Capture the cell that displays the provided text and extract its [x, y] central coordinate. 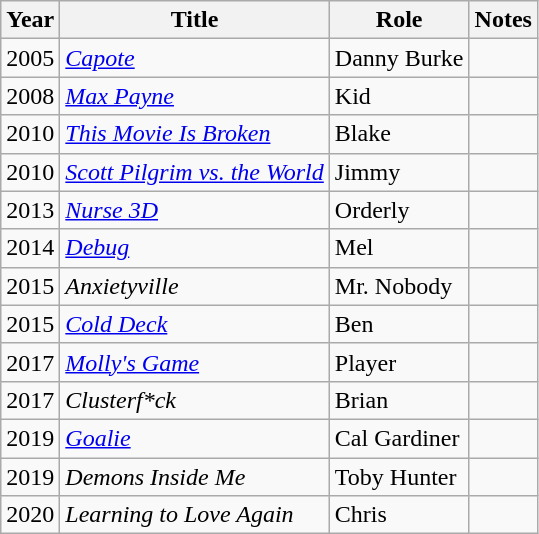
Capote [195, 58]
Mr. Nobody [399, 286]
This Movie Is Broken [195, 134]
Toby Hunter [399, 477]
Max Payne [195, 96]
Year [30, 20]
Anxietyville [195, 286]
Role [399, 20]
Scott Pilgrim vs. the World [195, 172]
Learning to Love Again [195, 515]
Player [399, 362]
Kid [399, 96]
Mel [399, 248]
Clusterf*ck [195, 400]
Cold Deck [195, 324]
Debug [195, 248]
Nurse 3D [195, 210]
2008 [30, 96]
Blake [399, 134]
Danny Burke [399, 58]
2005 [30, 58]
Demons Inside Me [195, 477]
Goalie [195, 438]
Brian [399, 400]
Jimmy [399, 172]
Title [195, 20]
Cal Gardiner [399, 438]
2014 [30, 248]
2013 [30, 210]
2020 [30, 515]
Notes [503, 20]
Orderly [399, 210]
Chris [399, 515]
Ben [399, 324]
Molly's Game [195, 362]
